Capture the cell that displays the provided text and extract its (x, y) central coordinate. 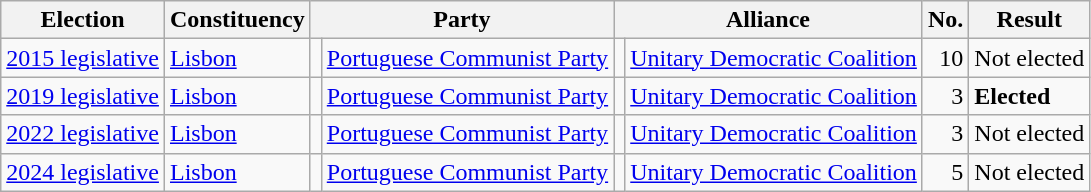
Constituency (237, 20)
Alliance (768, 20)
Election (83, 20)
2015 legislative (83, 58)
2022 legislative (83, 134)
Party (462, 20)
5 (945, 172)
10 (945, 58)
Elected (1030, 96)
2019 legislative (83, 96)
2024 legislative (83, 172)
No. (945, 20)
Result (1030, 20)
